Detect which cell encompasses the target text, then output its [x, y] center coordinate. 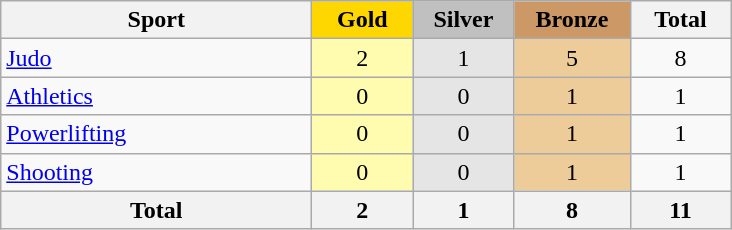
Sport [156, 20]
Judo [156, 58]
Bronze [572, 20]
Shooting [156, 172]
5 [572, 58]
11 [680, 210]
Silver [464, 20]
Gold [362, 20]
Athletics [156, 96]
Powerlifting [156, 134]
